Pinpoint the cell where the given text exists, returning its (x, y) midpoint coordinate. 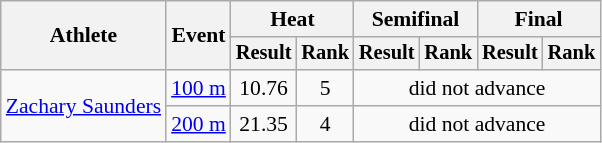
100 m (198, 88)
4 (325, 124)
Athlete (84, 36)
Event (198, 36)
21.35 (264, 124)
Heat (292, 19)
200 m (198, 124)
Final (538, 19)
5 (325, 88)
10.76 (264, 88)
Zachary Saunders (84, 106)
Semifinal (416, 19)
